Identify which cell holds the provided text, then report its (X, Y) central coordinate. 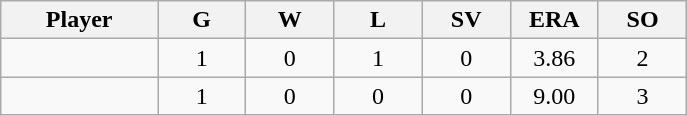
SV (466, 20)
ERA (554, 20)
SO (642, 20)
G (202, 20)
2 (642, 58)
W (290, 20)
9.00 (554, 96)
L (378, 20)
3 (642, 96)
3.86 (554, 58)
Player (80, 20)
